Locate the cell with the specified text and output its [x, y] center coordinate. 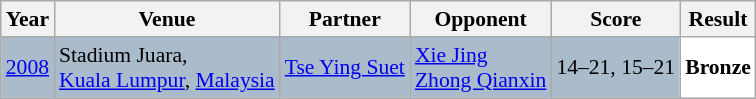
2008 [28, 68]
14–21, 15–21 [616, 68]
Xie Jing Zhong Qianxin [480, 68]
Result [718, 19]
Opponent [480, 19]
Year [28, 19]
Tse Ying Suet [345, 68]
Partner [345, 19]
Score [616, 19]
Stadium Juara,Kuala Lumpur, Malaysia [167, 68]
Bronze [718, 68]
Venue [167, 19]
